Return the [x, y] coordinate for the center point of the cell that contains the specified text.  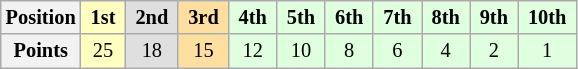
2 [494, 51]
Position [41, 17]
8 [349, 51]
10 [301, 51]
4 [446, 51]
Points [41, 51]
10th [547, 17]
18 [152, 51]
6 [397, 51]
8th [446, 17]
6th [349, 17]
25 [104, 51]
4th [253, 17]
9th [494, 17]
1st [104, 17]
1 [547, 51]
3rd [203, 17]
2nd [152, 17]
12 [253, 51]
7th [397, 17]
15 [203, 51]
5th [301, 17]
